Capture the cell that displays the provided text and extract its [X, Y] central coordinate. 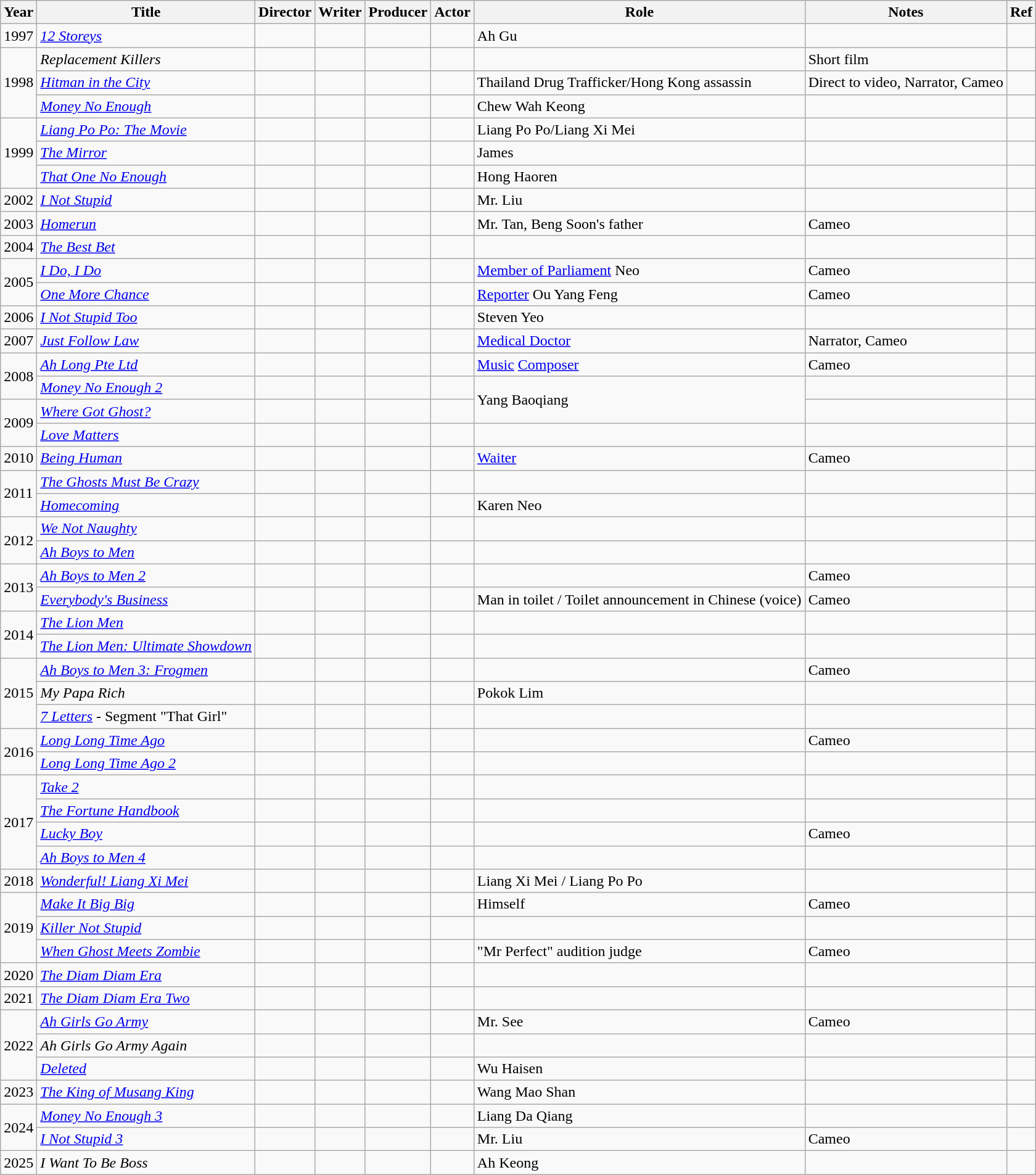
Ah Girls Go Army Again [146, 1045]
Just Follow Law [146, 341]
Chew Wah Keong [639, 106]
Hitman in the City [146, 83]
I Want To Be Boss [146, 1163]
Direct to video, Narrator, Cameo [905, 83]
Homecoming [146, 505]
2014 [18, 634]
2009 [18, 423]
Hong Haoren [639, 176]
Reporter Ou Yang Feng [639, 294]
Long Long Time Ago 2 [146, 764]
Mr. See [639, 1021]
Music Composer [639, 365]
"Mr Perfect" audition judge [639, 951]
I Not Stupid Too [146, 318]
2022 [18, 1045]
Ref [1021, 12]
Director [285, 12]
12 Storeys [146, 36]
One More Chance [146, 294]
Year [18, 12]
That One No Enough [146, 176]
Liang Xi Mei / Liang Po Po [639, 881]
Writer [340, 12]
2006 [18, 318]
2018 [18, 881]
2024 [18, 1128]
Thailand Drug Trafficker/Hong Kong assassin [639, 83]
Being Human [146, 458]
Ah Boys to Men 3: Frogmen [146, 669]
Member of Parliament Neo [639, 270]
Wang Mao Shan [639, 1092]
The Fortune Handbook [146, 810]
I Not Stupid 3 [146, 1139]
2004 [18, 247]
2017 [18, 822]
1997 [18, 36]
Everybody's Business [146, 599]
2025 [18, 1163]
2020 [18, 975]
Ah Boys to Men [146, 552]
2008 [18, 376]
Make It Big Big [146, 904]
The Best Bet [146, 247]
2012 [18, 540]
Ah Keong [639, 1163]
Role [639, 12]
Ah Long Pte Ltd [146, 365]
Himself [639, 904]
Waiter [639, 458]
Wonderful! Liang Xi Mei [146, 881]
Pokok Lim [639, 693]
2002 [18, 200]
The Lion Men [146, 622]
I Do, I Do [146, 270]
2021 [18, 998]
Love Matters [146, 435]
Producer [398, 12]
We Not Naughty [146, 529]
James [639, 153]
2015 [18, 693]
My Papa Rich [146, 693]
I Not Stupid [146, 200]
Money No Enough 2 [146, 388]
2011 [18, 493]
The King of Musang King [146, 1092]
Medical Doctor [639, 341]
Steven Yeo [639, 318]
The Diam Diam Era Two [146, 998]
Actor [453, 12]
Yang Baoqiang [639, 400]
1999 [18, 153]
Ah Gu [639, 36]
7 Letters - Segment "That Girl" [146, 717]
Replacement Killers [146, 59]
Killer Not Stupid [146, 928]
The Lion Men: Ultimate Showdown [146, 646]
Liang Po Po/Liang Xi Mei [639, 130]
2019 [18, 928]
The Mirror [146, 153]
Ah Boys to Men 4 [146, 857]
2005 [18, 282]
Liang Po Po: The Movie [146, 130]
The Diam Diam Era [146, 975]
2010 [18, 458]
Mr. Tan, Beng Soon's father [639, 223]
2003 [18, 223]
Wu Haisen [639, 1069]
Where Got Ghost? [146, 411]
The Ghosts Must Be Crazy [146, 482]
Ah Girls Go Army [146, 1021]
Long Long Time Ago [146, 740]
Man in toilet / Toilet announcement in Chinese (voice) [639, 599]
Homerun [146, 223]
2007 [18, 341]
Karen Neo [639, 505]
2013 [18, 587]
Notes [905, 12]
Title [146, 12]
Short film [905, 59]
Take 2 [146, 787]
Money No Enough [146, 106]
Lucky Boy [146, 834]
Narrator, Cameo [905, 341]
2023 [18, 1092]
When Ghost Meets Zombie [146, 951]
Liang Da Qiang [639, 1116]
2016 [18, 752]
Ah Boys to Men 2 [146, 575]
Money No Enough 3 [146, 1116]
Deleted [146, 1069]
1998 [18, 83]
